Determine the (x, y) coordinate at the center of the cell enclosing the given text.  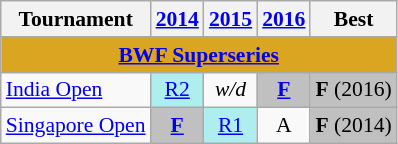
BWF Superseries (199, 55)
F (2016) (353, 90)
India Open (76, 90)
2015 (230, 19)
R2 (178, 90)
A (284, 126)
2016 (284, 19)
2014 (178, 19)
w/d (230, 90)
Tournament (76, 19)
F (2014) (353, 126)
Best (353, 19)
Singapore Open (76, 126)
R1 (230, 126)
